Provide the [x, y] coordinate of the cell's center where the given text is located.  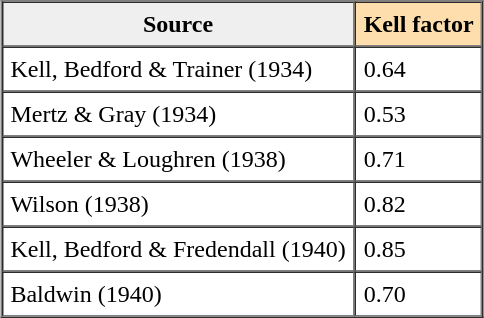
0.64 [419, 68]
Kell factor [419, 24]
Wheeler & Loughren (1938) [178, 158]
Baldwin (1940) [178, 294]
0.82 [419, 204]
0.85 [419, 248]
Kell, Bedford & Trainer (1934) [178, 68]
Wilson (1938) [178, 204]
Kell, Bedford & Fredendall (1940) [178, 248]
0.71 [419, 158]
0.53 [419, 114]
0.70 [419, 294]
Source [178, 24]
Mertz & Gray (1934) [178, 114]
